Detect which cell encompasses the target text, then output its (X, Y) center coordinate. 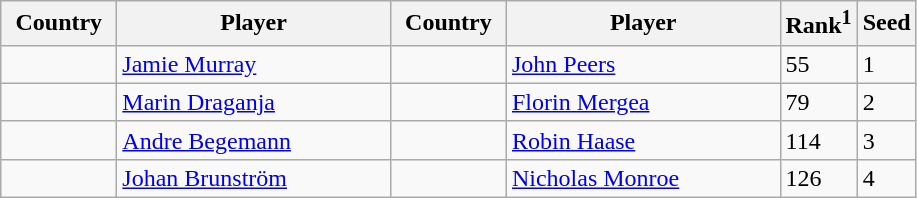
79 (818, 102)
John Peers (643, 64)
Robin Haase (643, 140)
Jamie Murray (254, 64)
4 (886, 178)
126 (818, 178)
Rank1 (818, 24)
2 (886, 102)
Johan Brunström (254, 178)
Nicholas Monroe (643, 178)
1 (886, 64)
55 (818, 64)
Andre Begemann (254, 140)
Seed (886, 24)
Marin Draganja (254, 102)
114 (818, 140)
3 (886, 140)
Florin Mergea (643, 102)
